Output the [X, Y] coordinate of the center of the cell containing the given text.  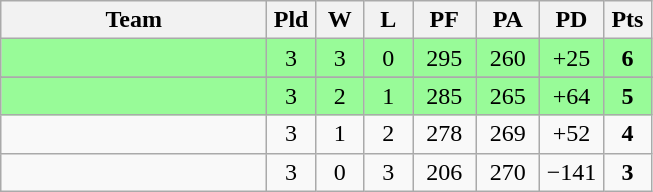
PD [572, 20]
PA [508, 20]
+52 [572, 134]
L [388, 20]
+64 [572, 96]
6 [628, 58]
−141 [572, 172]
278 [444, 134]
295 [444, 58]
260 [508, 58]
PF [444, 20]
269 [508, 134]
285 [444, 96]
Pld [292, 20]
Team [134, 20]
206 [444, 172]
5 [628, 96]
Pts [628, 20]
270 [508, 172]
+25 [572, 58]
4 [628, 134]
W [340, 20]
265 [508, 96]
